From the cell containing the given text, extract its center point as (X, Y) coordinate. 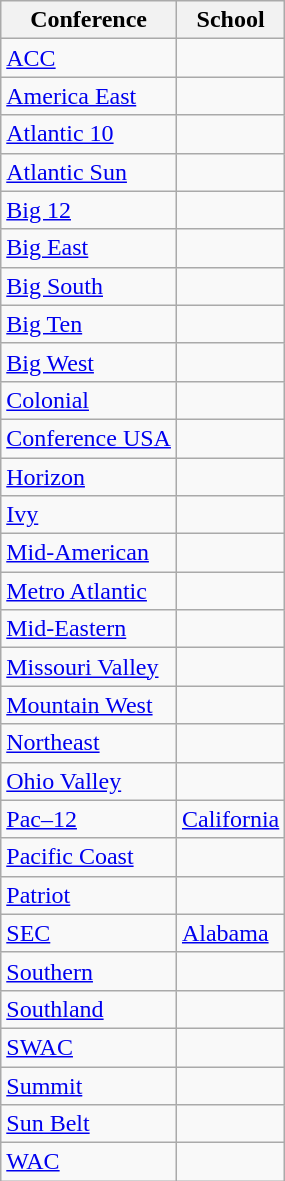
SWAC (89, 1047)
Colonial (89, 400)
SEC (89, 933)
Summit (89, 1085)
Alabama (230, 933)
Pac–12 (89, 819)
WAC (89, 1162)
Southern (89, 971)
Mid-American (89, 553)
Conference (89, 20)
Big West (89, 362)
Patriot (89, 895)
Conference USA (89, 438)
Ivy (89, 515)
Atlantic Sun (89, 172)
Southland (89, 1009)
Metro Atlantic (89, 591)
Mountain West (89, 705)
Big 12 (89, 210)
Pacific Coast (89, 857)
Big Ten (89, 324)
Missouri Valley (89, 667)
America East (89, 96)
Big South (89, 286)
Ohio Valley (89, 781)
School (230, 20)
Sun Belt (89, 1124)
Northeast (89, 743)
ACC (89, 58)
Mid-Eastern (89, 629)
Big East (89, 248)
Atlantic 10 (89, 134)
California (230, 819)
Horizon (89, 477)
